Locate the cell with the specified text and output its [X, Y] center coordinate. 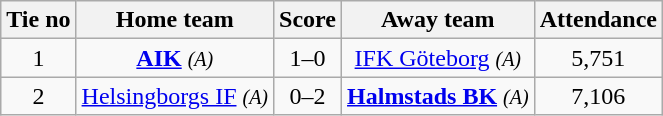
1 [38, 58]
Away team [438, 20]
1–0 [308, 58]
Tie no [38, 20]
Helsingborgs IF (A) [175, 96]
AIK (A) [175, 58]
Attendance [598, 20]
IFK Göteborg (A) [438, 58]
7,106 [598, 96]
2 [38, 96]
Halmstads BK (A) [438, 96]
Score [308, 20]
0–2 [308, 96]
Home team [175, 20]
5,751 [598, 58]
